From the cell containing the given text, extract its center point as (x, y) coordinate. 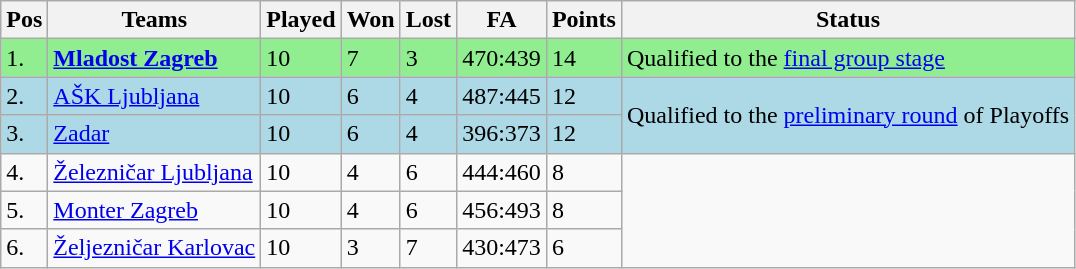
456:493 (502, 210)
FA (502, 20)
4. (24, 172)
Teams (154, 20)
14 (584, 58)
Points (584, 20)
Zadar (154, 134)
Status (848, 20)
5. (24, 210)
Won (370, 20)
396:373 (502, 134)
3. (24, 134)
Qualified to the final group stage (848, 58)
430:473 (502, 248)
Monter Zagreb (154, 210)
1. (24, 58)
AŠK Ljubljana (154, 96)
Played (301, 20)
Mladost Zagreb (154, 58)
487:445 (502, 96)
6. (24, 248)
444:460 (502, 172)
Lost (428, 20)
Željezničar Karlovac (154, 248)
Pos (24, 20)
Železničar Ljubljana (154, 172)
2. (24, 96)
470:439 (502, 58)
Qualified to the preliminary round of Playoffs (848, 115)
